Provide the [X, Y] coordinate of the cell's center where the given text is located.  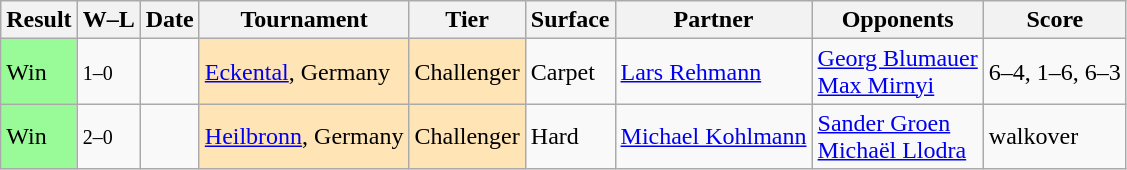
W–L [108, 20]
Eckental, Germany [304, 72]
Surface [570, 20]
6–4, 1–6, 6–3 [1054, 72]
Tournament [304, 20]
2–0 [108, 136]
Sander Groen Michaël Llodra [898, 136]
Georg Blumauer Max Mirnyi [898, 72]
Michael Kohlmann [714, 136]
Partner [714, 20]
Hard [570, 136]
Opponents [898, 20]
Score [1054, 20]
Lars Rehmann [714, 72]
walkover [1054, 136]
Tier [467, 20]
Date [170, 20]
Result [39, 20]
1–0 [108, 72]
Carpet [570, 72]
Heilbronn, Germany [304, 136]
